Extract the [X, Y] coordinate from the center of the cell holding the provided text.  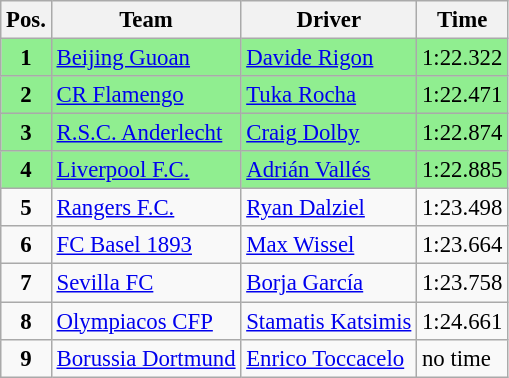
CR Flamengo [146, 95]
FC Basel 1893 [146, 245]
Olympiacos CFP [146, 321]
2 [26, 95]
5 [26, 208]
1:23.664 [462, 245]
Borja García [329, 283]
Liverpool F.C. [146, 170]
Beijing Guoan [146, 58]
Davide Rigon [329, 58]
1:24.661 [462, 321]
Max Wissel [329, 245]
1:23.758 [462, 283]
Enrico Toccacelo [329, 358]
9 [26, 358]
Rangers F.C. [146, 208]
1:22.885 [462, 170]
4 [26, 170]
Adrián Vallés [329, 170]
no time [462, 358]
1:22.322 [462, 58]
Borussia Dortmund [146, 358]
Sevilla FC [146, 283]
Driver [329, 20]
Tuka Rocha [329, 95]
Pos. [26, 20]
1:22.471 [462, 95]
Craig Dolby [329, 133]
3 [26, 133]
R.S.C. Anderlecht [146, 133]
Stamatis Katsimis [329, 321]
1:23.498 [462, 208]
6 [26, 245]
1 [26, 58]
7 [26, 283]
Ryan Dalziel [329, 208]
8 [26, 321]
Time [462, 20]
Team [146, 20]
1:22.874 [462, 133]
